Detect which cell encompasses the target text, then output its [x, y] center coordinate. 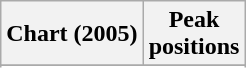
Chart (2005) [72, 34]
Peakpositions [194, 34]
